Identify which cell holds the provided text, then report its [x, y] central coordinate. 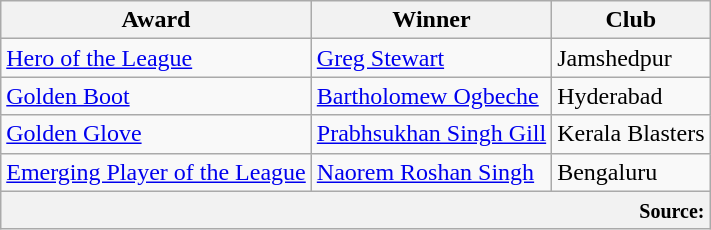
Club [631, 20]
Kerala Blasters [631, 134]
Naorem Roshan Singh [431, 172]
Greg Stewart [431, 58]
Jamshedpur [631, 58]
Source: [356, 210]
Bengaluru [631, 172]
Winner [431, 20]
Emerging Player of the League [156, 172]
Hero of the League [156, 58]
Hyderabad [631, 96]
Bartholomew Ogbeche [431, 96]
Golden Boot [156, 96]
Award [156, 20]
Prabhsukhan Singh Gill [431, 134]
Golden Glove [156, 134]
